For the text-containing cell, return its midpoint in (x, y) coordinate format. 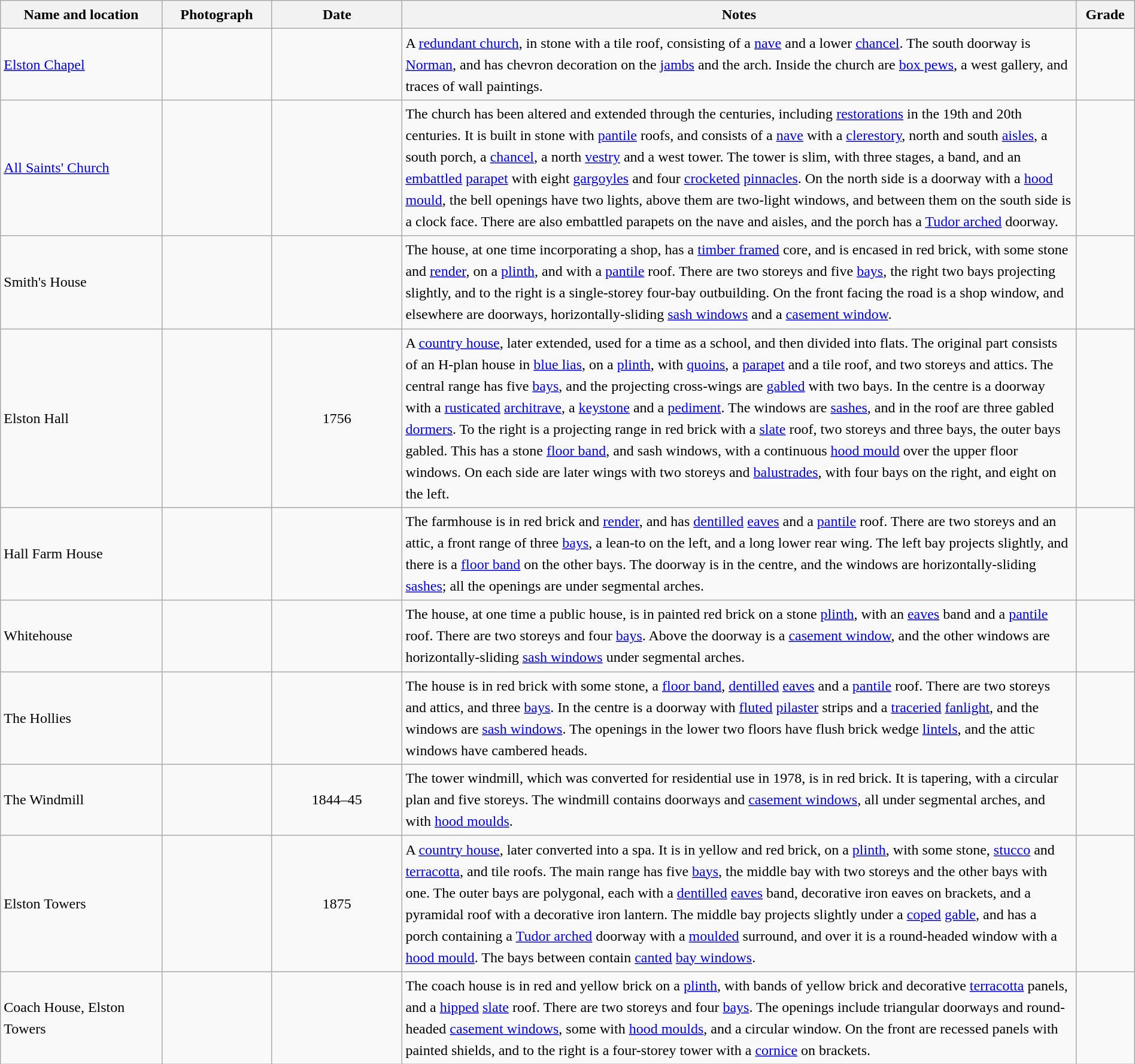
1756 (337, 418)
Photograph (217, 14)
Coach House, Elston Towers (81, 1017)
The Windmill (81, 799)
1844–45 (337, 799)
Date (337, 14)
The Hollies (81, 718)
Elston Hall (81, 418)
All Saints' Church (81, 168)
Elston Towers (81, 904)
Name and location (81, 14)
Elston Chapel (81, 65)
Smith's House (81, 282)
1875 (337, 904)
Hall Farm House (81, 554)
Grade (1105, 14)
Whitehouse (81, 636)
Notes (739, 14)
